Provide the [X, Y] coordinate of the cell's center where the given text is located.  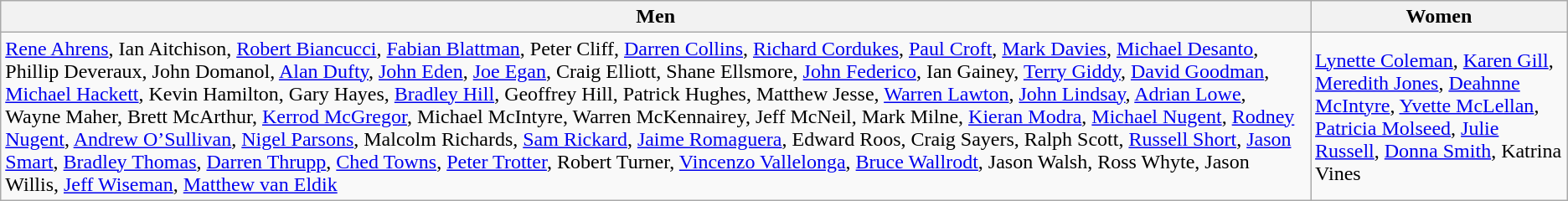
Lynette Coleman, Karen Gill, Meredith Jones, Deahnne McIntyre, Yvette McLellan, Patricia Molseed, Julie Russell, Donna Smith, Katrina Vines [1439, 116]
Women [1439, 17]
Men [656, 17]
